Identify which cell holds the provided text, then report its (x, y) central coordinate. 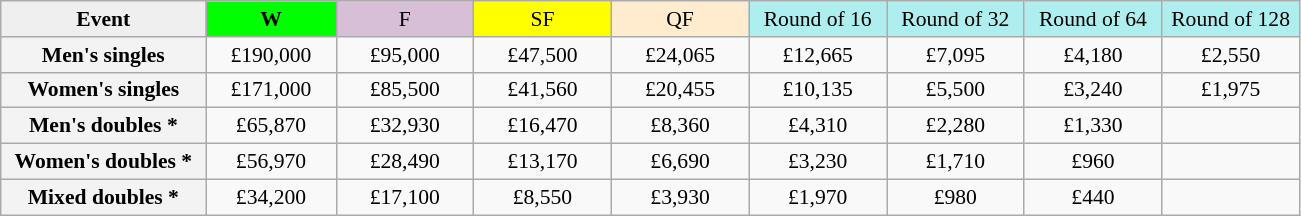
QF (680, 19)
£24,065 (680, 55)
£3,230 (818, 162)
£440 (1093, 197)
£6,690 (680, 162)
£10,135 (818, 90)
Round of 16 (818, 19)
£171,000 (271, 90)
SF (543, 19)
£28,490 (405, 162)
£32,930 (405, 126)
£1,330 (1093, 126)
Round of 128 (1231, 19)
£190,000 (271, 55)
£5,500 (955, 90)
£980 (955, 197)
Women's doubles * (104, 162)
£95,000 (405, 55)
£2,550 (1231, 55)
£34,200 (271, 197)
£1,970 (818, 197)
£1,975 (1231, 90)
£56,970 (271, 162)
£20,455 (680, 90)
£17,100 (405, 197)
£41,560 (543, 90)
£2,280 (955, 126)
£13,170 (543, 162)
£3,240 (1093, 90)
£8,550 (543, 197)
£4,310 (818, 126)
W (271, 19)
£12,665 (818, 55)
£7,095 (955, 55)
Men's singles (104, 55)
F (405, 19)
Women's singles (104, 90)
£4,180 (1093, 55)
Round of 64 (1093, 19)
£960 (1093, 162)
£65,870 (271, 126)
£16,470 (543, 126)
£1,710 (955, 162)
Round of 32 (955, 19)
£47,500 (543, 55)
£3,930 (680, 197)
Men's doubles * (104, 126)
Mixed doubles * (104, 197)
£85,500 (405, 90)
£8,360 (680, 126)
Event (104, 19)
